Find where the given text appears and provide that cell's center as (x, y) coordinate. 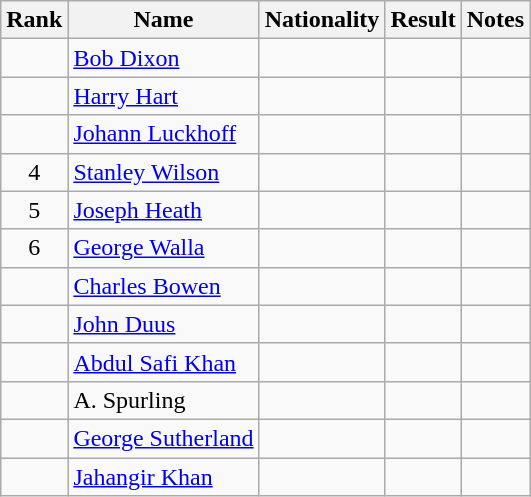
Abdul Safi Khan (164, 362)
4 (34, 172)
Jahangir Khan (164, 477)
Stanley Wilson (164, 172)
Bob Dixon (164, 58)
George Sutherland (164, 438)
Result (423, 20)
Rank (34, 20)
A. Spurling (164, 400)
Notes (495, 20)
Johann Luckhoff (164, 134)
6 (34, 248)
Joseph Heath (164, 210)
John Duus (164, 324)
Nationality (322, 20)
Name (164, 20)
George Walla (164, 248)
Charles Bowen (164, 286)
Harry Hart (164, 96)
5 (34, 210)
